Output the (X, Y) coordinate of the center of the cell containing the given text.  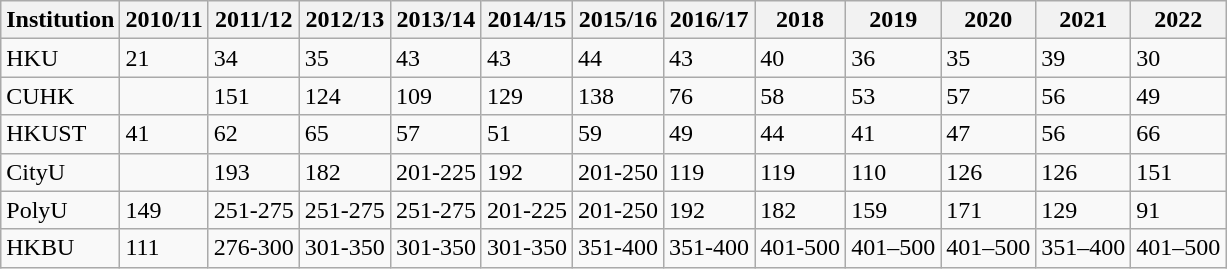
62 (254, 134)
21 (164, 58)
40 (800, 58)
58 (800, 96)
HKU (60, 58)
2010/11 (164, 20)
110 (894, 172)
2019 (894, 20)
2015/16 (618, 20)
CityU (60, 172)
109 (436, 96)
149 (164, 210)
171 (988, 210)
59 (618, 134)
2018 (800, 20)
2016/17 (710, 20)
47 (988, 134)
PolyU (60, 210)
2020 (988, 20)
2012/13 (344, 20)
HKBU (60, 248)
30 (1178, 58)
76 (710, 96)
124 (344, 96)
2014/15 (526, 20)
HKUST (60, 134)
51 (526, 134)
66 (1178, 134)
2021 (1084, 20)
2022 (1178, 20)
159 (894, 210)
138 (618, 96)
91 (1178, 210)
65 (344, 134)
276-300 (254, 248)
36 (894, 58)
351–400 (1084, 248)
39 (1084, 58)
111 (164, 248)
34 (254, 58)
CUHK (60, 96)
193 (254, 172)
53 (894, 96)
2013/14 (436, 20)
Institution (60, 20)
2011/12 (254, 20)
401-500 (800, 248)
